Return [X, Y] of the center of cell containing provided text 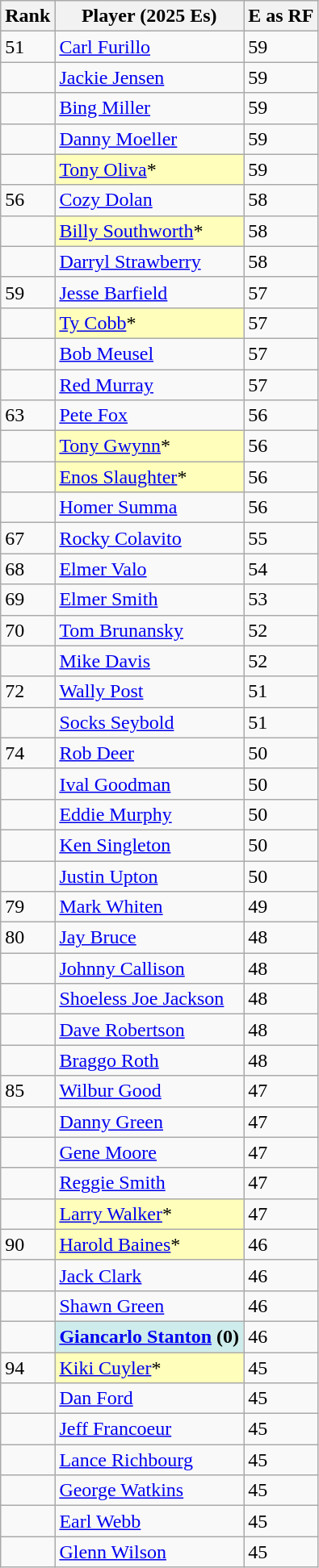
49 [281, 907]
Lance Richbourg [149, 1460]
Ty Cobb* [149, 323]
Red Murray [149, 385]
Tony Oliva* [149, 169]
Justin Upton [149, 876]
Elmer Valo [149, 569]
70 [27, 630]
Jack Clark [149, 1275]
Mark Whiten [149, 907]
Shawn Green [149, 1306]
72 [27, 692]
Socks Seybold [149, 722]
Wally Post [149, 692]
Billy Southworth* [149, 231]
Darryl Strawberry [149, 261]
Bob Meusel [149, 353]
55 [281, 538]
Gene Moore [149, 1152]
Carl Furillo [149, 47]
53 [281, 600]
Shoeless Joe Jackson [149, 999]
63 [27, 416]
79 [27, 907]
Wilbur Good [149, 1091]
Elmer Smith [149, 600]
Rocky Colavito [149, 538]
Danny Green [149, 1122]
90 [27, 1244]
Jackie Jensen [149, 77]
Larry Walker* [149, 1214]
Braggo Roth [149, 1060]
Dave Robertson [149, 1030]
Ival Goodman [149, 784]
80 [27, 938]
Eddie Murphy [149, 814]
Jesse Barfield [149, 292]
Rob Deer [149, 753]
85 [27, 1091]
Earl Webb [149, 1521]
Danny Moeller [149, 139]
68 [27, 569]
Ken Singleton [149, 845]
Reggie Smith [149, 1183]
Pete Fox [149, 416]
Cozy Dolan [149, 200]
54 [281, 569]
George Watkins [149, 1491]
Tom Brunansky [149, 630]
Mike Davis [149, 661]
Enos Slaughter* [149, 477]
Tony Gwynn* [149, 446]
Giancarlo Stanton (0) [149, 1336]
Bing Miller [149, 108]
Rank [27, 16]
Glenn Wilson [149, 1552]
Johnny Callison [149, 968]
74 [27, 753]
69 [27, 600]
Dan Ford [149, 1399]
67 [27, 538]
Jay Bruce [149, 938]
Player (2025 Es) [149, 16]
Homer Summa [149, 508]
94 [27, 1368]
E as RF [281, 16]
Harold Baines* [149, 1244]
Kiki Cuyler* [149, 1368]
Jeff Francoeur [149, 1429]
